Extract the [x, y] coordinate from the center of the cell holding the provided text.  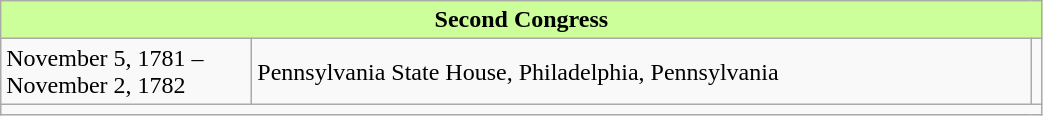
Pennsylvania State House, Philadelphia, Pennsylvania [642, 72]
November 5, 1781 –November 2, 1782 [126, 72]
Second Congress [522, 20]
